Find where the given text appears and provide that cell's center as (X, Y) coordinate. 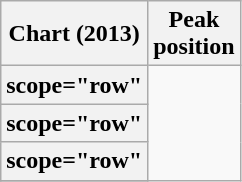
Peakposition (194, 34)
Chart (2013) (74, 34)
